Determine the (x, y) coordinate at the center of the cell enclosing the given text.  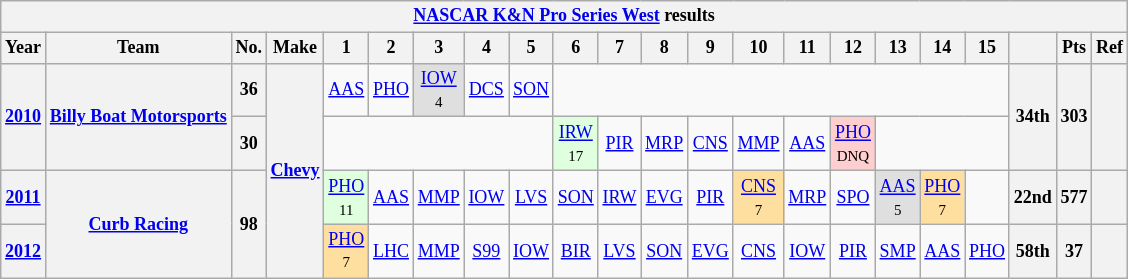
BIR (576, 251)
6 (576, 48)
37 (1074, 251)
98 (248, 224)
SPO (854, 197)
30 (248, 144)
Make (295, 48)
Team (138, 48)
9 (710, 48)
22nd (1032, 197)
4 (486, 48)
Pts (1074, 48)
DCS (486, 90)
IOW4 (438, 90)
34th (1032, 116)
IRW17 (576, 144)
12 (854, 48)
PHODNQ (854, 144)
Curb Racing (138, 224)
CNS7 (758, 197)
36 (248, 90)
Billy Boat Motorsports (138, 116)
IRW (620, 197)
SMP (898, 251)
2010 (24, 116)
13 (898, 48)
No. (248, 48)
AAS5 (898, 197)
10 (758, 48)
14 (942, 48)
15 (988, 48)
2012 (24, 251)
PHO11 (346, 197)
Year (24, 48)
3 (438, 48)
Chevy (295, 170)
Ref (1110, 48)
58th (1032, 251)
S99 (486, 251)
303 (1074, 116)
2011 (24, 197)
NASCAR K&N Pro Series West results (564, 16)
LHC (392, 251)
8 (664, 48)
5 (532, 48)
7 (620, 48)
11 (808, 48)
577 (1074, 197)
1 (346, 48)
2 (392, 48)
